Return the (x, y) coordinate for the center point of the cell that contains the specified text.  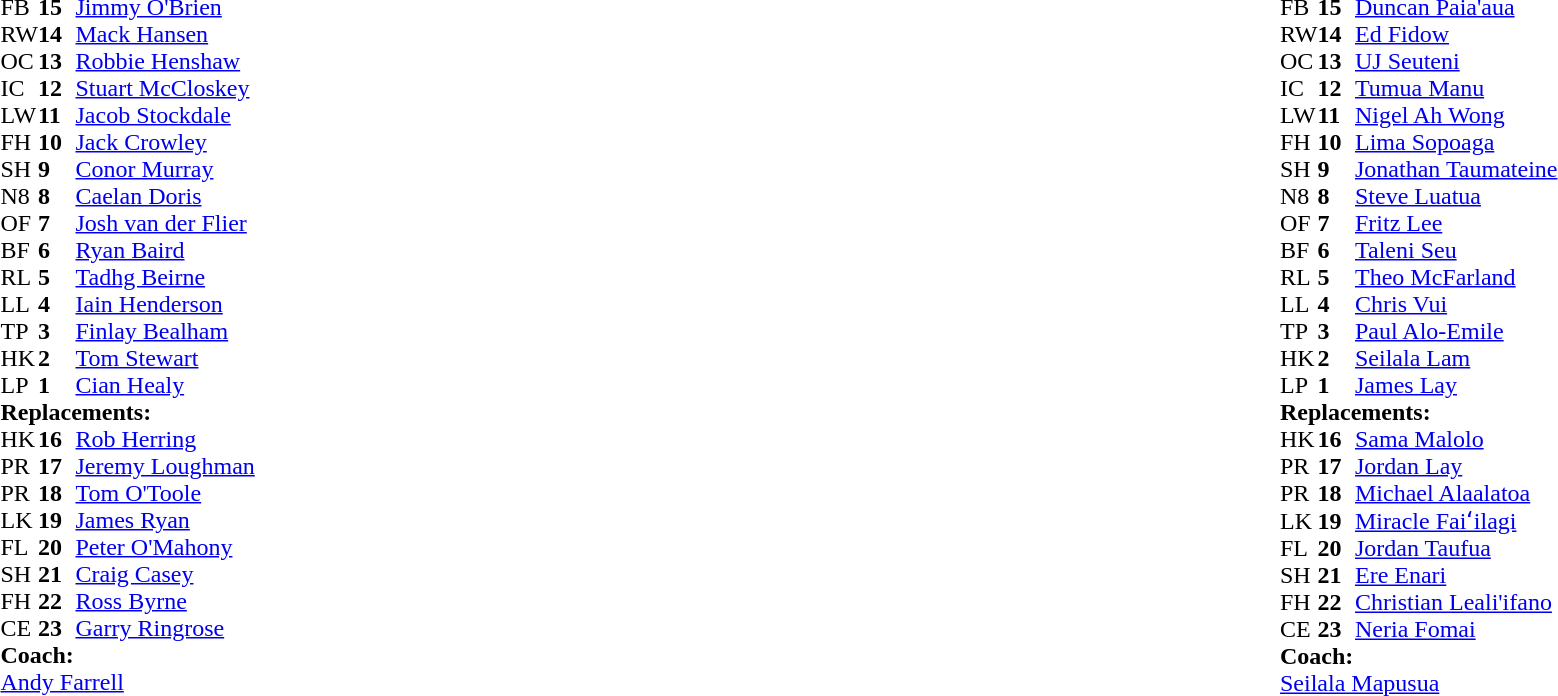
Jack Crowley (166, 142)
Peter O'Mahony (166, 548)
Steve Luatua (1456, 196)
Sama Malolo (1456, 440)
Garry Ringrose (166, 628)
Michael Alaalatoa (1456, 494)
Theo McFarland (1456, 278)
Rob Herring (166, 440)
Jordan Taufua (1456, 548)
UJ Seuteni (1456, 62)
Taleni Seu (1456, 250)
Jordan Lay (1456, 466)
Jacob Stockdale (166, 116)
Ross Byrne (166, 602)
Tumua Manu (1456, 88)
Fritz Lee (1456, 224)
Miracle Faiʻilagi (1456, 520)
Lima Sopoaga (1456, 142)
James Ryan (166, 520)
Ed Fidow (1456, 34)
Chris Vui (1456, 304)
Ere Enari (1456, 576)
Conor Murray (166, 170)
Tom O'Toole (166, 494)
Jonathan Taumateine (1456, 170)
Seilala Lam (1456, 358)
Neria Fomai (1456, 630)
Mack Hansen (166, 34)
James Lay (1456, 386)
Cian Healy (166, 386)
Christian Leali'ifano (1456, 602)
Stuart McCloskey (166, 88)
Caelan Doris (166, 196)
Iain Henderson (166, 304)
Tom Stewart (166, 358)
Andy Farrell (127, 682)
Jeremy Loughman (166, 466)
Robbie Henshaw (166, 62)
Nigel Ah Wong (1456, 116)
Josh van der Flier (166, 224)
Finlay Bealham (166, 332)
Tadhg Beirne (166, 278)
Paul Alo-Emile (1456, 332)
Ryan Baird (166, 250)
Craig Casey (166, 574)
